Determine the [X, Y] coordinate at the center of the cell enclosing the given text.  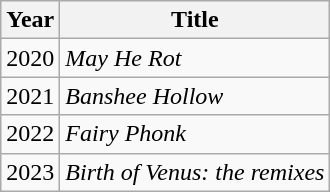
May He Rot [195, 58]
2023 [30, 172]
Year [30, 20]
Banshee Hollow [195, 96]
2022 [30, 134]
Birth of Venus: the remixes [195, 172]
Title [195, 20]
Fairy Phonk [195, 134]
2021 [30, 96]
2020 [30, 58]
